From the cell containing the given text, extract its center point as (x, y) coordinate. 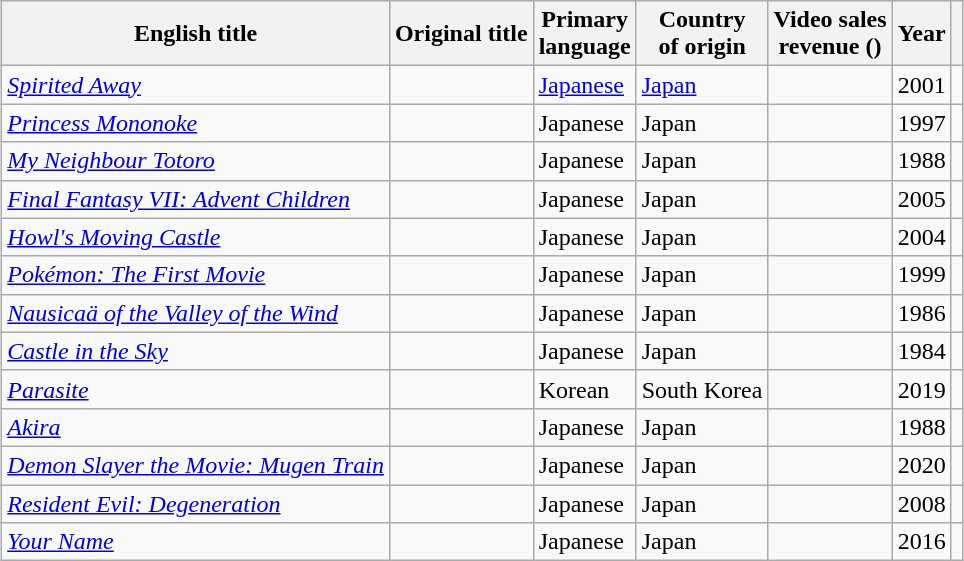
Primarylanguage (584, 34)
Countryof origin (702, 34)
1984 (922, 351)
1997 (922, 123)
2004 (922, 237)
Parasite (196, 389)
Your Name (196, 542)
Spirited Away (196, 85)
Original title (461, 34)
Nausicaä of the Valley of the Wind (196, 313)
2005 (922, 199)
1999 (922, 275)
Korean (584, 389)
Resident Evil: Degeneration (196, 503)
Castle in the Sky (196, 351)
2020 (922, 465)
1986 (922, 313)
Princess Mononoke (196, 123)
Pokémon: The First Movie (196, 275)
English title (196, 34)
South Korea (702, 389)
Year (922, 34)
2008 (922, 503)
Final Fantasy VII: Advent Children (196, 199)
My Neighbour Totoro (196, 161)
Demon Slayer the Movie: Mugen Train (196, 465)
2001 (922, 85)
Video salesrevenue () (830, 34)
2016 (922, 542)
2019 (922, 389)
Howl's Moving Castle (196, 237)
Akira (196, 427)
